Extract the [x, y] coordinate from the center of the cell holding the provided text.  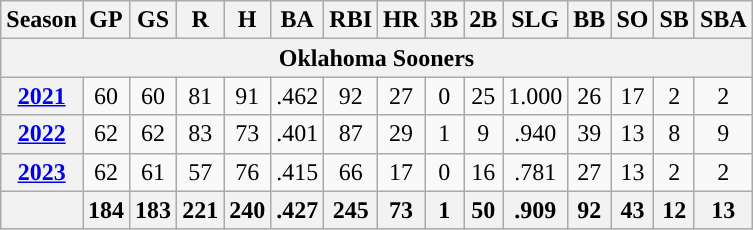
25 [484, 96]
76 [248, 172]
2023 [42, 172]
HR [402, 20]
16 [484, 172]
R [200, 20]
12 [674, 210]
184 [106, 210]
SO [632, 20]
BA [298, 20]
57 [200, 172]
87 [351, 134]
2B [484, 20]
61 [154, 172]
SB [674, 20]
91 [248, 96]
183 [154, 210]
3B [444, 20]
2021 [42, 96]
GS [154, 20]
SBA [723, 20]
29 [402, 134]
245 [351, 210]
81 [200, 96]
39 [590, 134]
26 [590, 96]
H [248, 20]
.781 [536, 172]
BB [590, 20]
43 [632, 210]
.940 [536, 134]
.909 [536, 210]
83 [200, 134]
.427 [298, 210]
2022 [42, 134]
.415 [298, 172]
240 [248, 210]
GP [106, 20]
Oklahoma Sooners [376, 58]
.462 [298, 96]
Season [42, 20]
SLG [536, 20]
66 [351, 172]
221 [200, 210]
50 [484, 210]
RBI [351, 20]
.401 [298, 134]
1.000 [536, 96]
8 [674, 134]
